Output the [X, Y] coordinate of the center of the cell containing the given text.  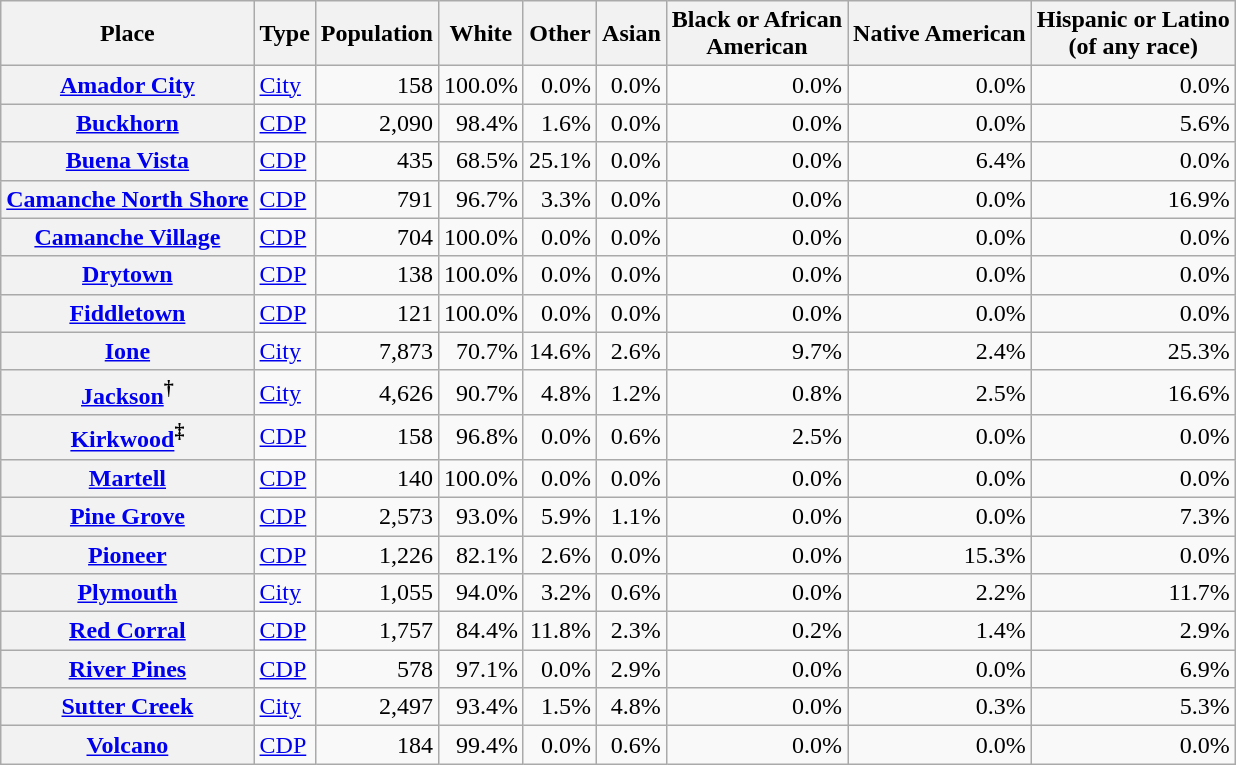
84.4% [480, 631]
2.2% [940, 593]
0.3% [940, 707]
Pine Grove [128, 516]
1,757 [376, 631]
Fiddletown [128, 313]
Drytown [128, 275]
Native American [940, 34]
Black or AfricanAmerican [756, 34]
96.8% [480, 438]
Camanche Village [128, 237]
15.3% [940, 555]
25.3% [1133, 351]
River Pines [128, 669]
93.0% [480, 516]
2.3% [632, 631]
Buckhorn [128, 123]
Other [560, 34]
White [480, 34]
9.7% [756, 351]
90.7% [480, 392]
2,090 [376, 123]
184 [376, 745]
11.8% [560, 631]
16.9% [1133, 199]
1.6% [560, 123]
Type [284, 34]
5.9% [560, 516]
Kirkwood‡ [128, 438]
Amador City [128, 85]
Buena Vista [128, 161]
96.7% [480, 199]
82.1% [480, 555]
1.1% [632, 516]
791 [376, 199]
138 [376, 275]
Camanche North Shore [128, 199]
3.2% [560, 593]
Population [376, 34]
2.4% [940, 351]
140 [376, 478]
16.6% [1133, 392]
5.3% [1133, 707]
0.8% [756, 392]
6.9% [1133, 669]
7.3% [1133, 516]
1,055 [376, 593]
1.5% [560, 707]
1,226 [376, 555]
6.4% [940, 161]
0.2% [756, 631]
435 [376, 161]
14.6% [560, 351]
Asian [632, 34]
11.7% [1133, 593]
1.4% [940, 631]
Jackson† [128, 392]
4,626 [376, 392]
Plymouth [128, 593]
Volcano [128, 745]
5.6% [1133, 123]
99.4% [480, 745]
25.1% [560, 161]
578 [376, 669]
1.2% [632, 392]
121 [376, 313]
Ione [128, 351]
93.4% [480, 707]
2,497 [376, 707]
97.1% [480, 669]
Martell [128, 478]
68.5% [480, 161]
70.7% [480, 351]
7,873 [376, 351]
Pioneer [128, 555]
Sutter Creek [128, 707]
704 [376, 237]
Hispanic or Latino(of any race) [1133, 34]
2,573 [376, 516]
3.3% [560, 199]
94.0% [480, 593]
Red Corral [128, 631]
Place [128, 34]
98.4% [480, 123]
